Search for the cell housing the specified text and yield its [X, Y] center coordinate. 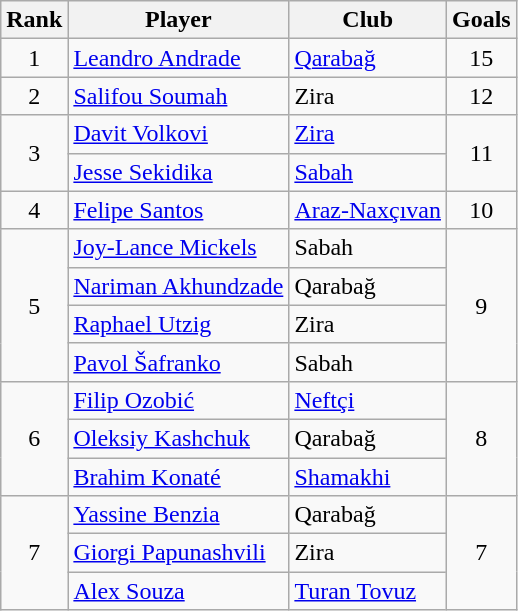
12 [481, 96]
Pavol Šafranko [178, 362]
9 [481, 305]
Brahim Konaté [178, 477]
Davit Volkovi [178, 134]
11 [481, 153]
Alex Souza [178, 591]
8 [481, 438]
Filip Ozobić [178, 400]
2 [34, 96]
5 [34, 305]
Goals [481, 20]
Jesse Sekidika [178, 172]
Salifou Soumah [178, 96]
Player [178, 20]
Rank [34, 20]
10 [481, 210]
Club [368, 20]
Neftçi [368, 400]
Nariman Akhundzade [178, 286]
Felipe Santos [178, 210]
4 [34, 210]
Araz-Naxçıvan [368, 210]
Oleksiy Kashchuk [178, 438]
Shamakhi [368, 477]
1 [34, 58]
Raphael Utzig [178, 324]
Yassine Benzia [178, 515]
15 [481, 58]
3 [34, 153]
Joy-Lance Mickels [178, 248]
Leandro Andrade [178, 58]
Giorgi Papunashvili [178, 553]
6 [34, 438]
Turan Tovuz [368, 591]
